Return (x, y) of the center of cell containing provided text 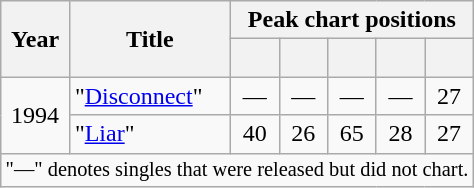
"Disconnect" (150, 96)
28 (400, 134)
Peak chart positions (352, 20)
"Liar" (150, 134)
Year (36, 39)
26 (304, 134)
65 (352, 134)
1994 (36, 115)
40 (254, 134)
Title (150, 39)
"—" denotes singles that were released but did not chart. (237, 170)
